Determine the (x, y) coordinate at the center of the cell enclosing the given text.  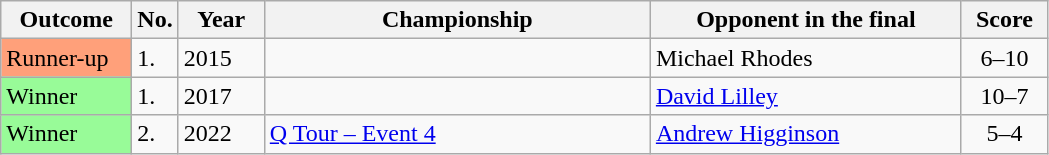
Michael Rhodes (806, 58)
Year (221, 20)
David Lilley (806, 96)
Q Tour – Event 4 (457, 134)
10–7 (1004, 96)
2022 (221, 134)
Score (1004, 20)
6–10 (1004, 58)
2017 (221, 96)
Andrew Higginson (806, 134)
2015 (221, 58)
2. (155, 134)
No. (155, 20)
Outcome (66, 20)
5–4 (1004, 134)
Runner-up (66, 58)
Opponent in the final (806, 20)
Championship (457, 20)
